Pinpoint the cell where the given text exists, returning its [X, Y] midpoint coordinate. 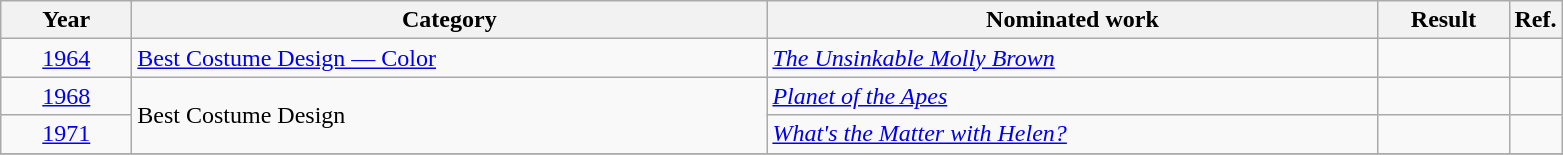
Ref. [1536, 20]
Best Costume Design [450, 115]
What's the Matter with Helen? [1072, 134]
Result [1444, 20]
The Unsinkable Molly Brown [1072, 58]
Planet of the Apes [1072, 96]
Category [450, 20]
1968 [66, 96]
1971 [66, 134]
Best Costume Design — Color [450, 58]
1964 [66, 58]
Year [66, 20]
Nominated work [1072, 20]
